Determine the [X, Y] coordinate at the center of the cell enclosing the given text.  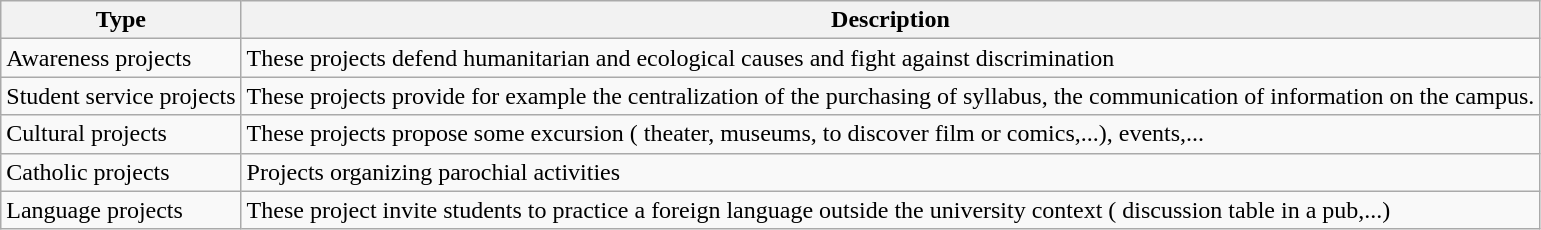
Description [890, 20]
These projects defend humanitarian and ecological causes and fight against discrimination [890, 58]
Awareness projects [121, 58]
These projects propose some excursion ( theater, museums, to discover film or comics,...), events,... [890, 134]
Projects organizing parochial activities [890, 172]
These project invite students to practice a foreign language outside the university context ( discussion table in a pub,...) [890, 210]
These projects provide for example the centralization of the purchasing of syllabus, the communication of information on the campus. [890, 96]
Cultural projects [121, 134]
Type [121, 20]
Catholic projects [121, 172]
Language projects [121, 210]
Student service projects [121, 96]
